Output the [X, Y] coordinate of the center of the cell containing the given text.  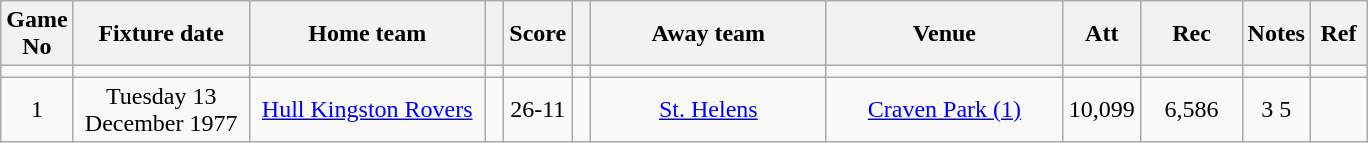
Tuesday 13 December 1977 [161, 110]
10,099 [1102, 110]
Hull Kingston Rovers [367, 110]
St. Helens [708, 110]
3 5 [1276, 110]
Venue [944, 34]
26-11 [538, 110]
Ref [1338, 34]
6,586 [1192, 110]
Rec [1192, 34]
Score [538, 34]
Home team [367, 34]
Notes [1276, 34]
Craven Park (1) [944, 110]
Fixture date [161, 34]
1 [37, 110]
Att [1102, 34]
Game No [37, 34]
Away team [708, 34]
